Output the [x, y] coordinate of the center of the cell containing the given text.  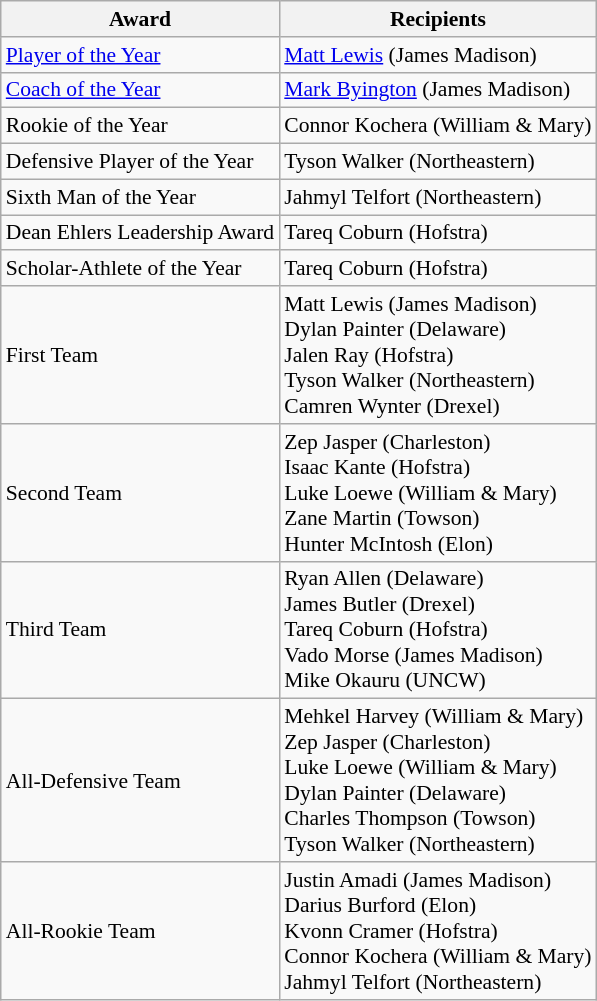
Award [140, 19]
Matt Lewis (James Madison) Dylan Painter (Delaware) Jalen Ray (Hofstra) Tyson Walker (Northeastern) Camren Wynter (Drexel) [438, 355]
Jahmyl Telfort (Northeastern) [438, 197]
Sixth Man of the Year [140, 197]
All-Rookie Team [140, 931]
Ryan Allen (Delaware) James Butler (Drexel) Tareq Coburn (Hofstra) Vado Morse (James Madison) Mike Okauru (UNCW) [438, 630]
Scholar-Athlete of the Year [140, 269]
Matt Lewis (James Madison) [438, 55]
All-Defensive Team [140, 780]
Tyson Walker (Northeastern) [438, 162]
Third Team [140, 630]
Zep Jasper (Charleston) Isaac Kante (Hofstra) Luke Loewe (William & Mary) Zane Martin (Towson) Hunter McIntosh (Elon) [438, 493]
Player of the Year [140, 55]
Mark Byington (James Madison) [438, 90]
First Team [140, 355]
Dean Ehlers Leadership Award [140, 233]
Justin Amadi (James Madison) Darius Burford (Elon) Kvonn Cramer (Hofstra) Connor Kochera (William & Mary) Jahmyl Telfort (Northeastern) [438, 931]
Second Team [140, 493]
Coach of the Year [140, 90]
Recipients [438, 19]
Defensive Player of the Year [140, 162]
Connor Kochera (William & Mary) [438, 126]
Rookie of the Year [140, 126]
